Return the [x, y] coordinate for the center point of the cell that contains the specified text.  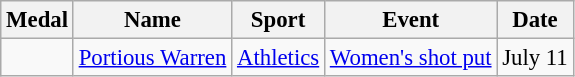
Event [411, 20]
Name [152, 20]
July 11 [535, 58]
Medal [38, 20]
Sport [278, 20]
Portious Warren [152, 58]
Women's shot put [411, 58]
Athletics [278, 58]
Date [535, 20]
